Capture the cell that displays the provided text and extract its (x, y) central coordinate. 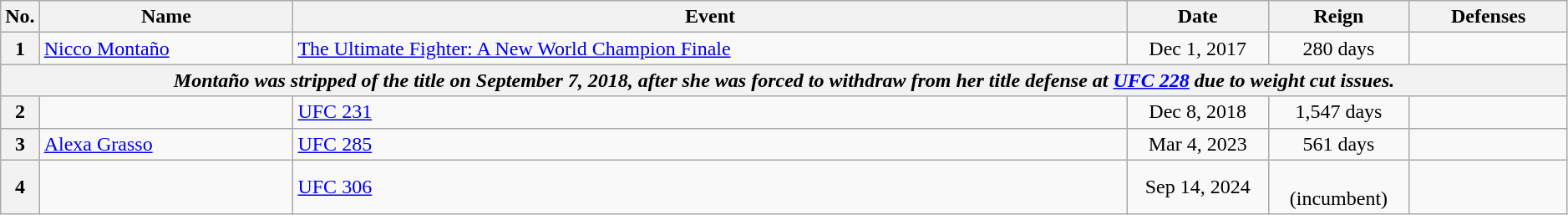
Dec 8, 2018 (1198, 112)
UFC 231 (710, 112)
Nicco Montaño (166, 49)
3 (20, 144)
2 (20, 112)
1 (20, 49)
Date (1198, 17)
Reign (1338, 17)
1,547 days (1338, 112)
Alexa Grasso (166, 144)
Event (710, 17)
4 (20, 187)
UFC 285 (710, 144)
Sep 14, 2024 (1198, 187)
(incumbent) (1338, 187)
Name (166, 17)
The Ultimate Fighter: A New World Champion Finale (710, 49)
561 days (1338, 144)
280 days (1338, 49)
Mar 4, 2023 (1198, 144)
Montaño was stripped of the title on September 7, 2018, after she was forced to withdraw from her title defense at UFC 228 due to weight cut issues. (784, 80)
Dec 1, 2017 (1198, 49)
Defenses (1489, 17)
UFC 306 (710, 187)
No. (20, 17)
